Output the [X, Y] coordinate of the center of the cell containing the given text.  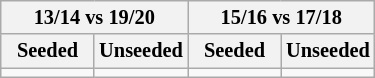
15/16 vs 17/18 [282, 17]
13/14 vs 19/20 [94, 17]
